Determine the [x, y] coordinate at the center of the cell enclosing the given text.  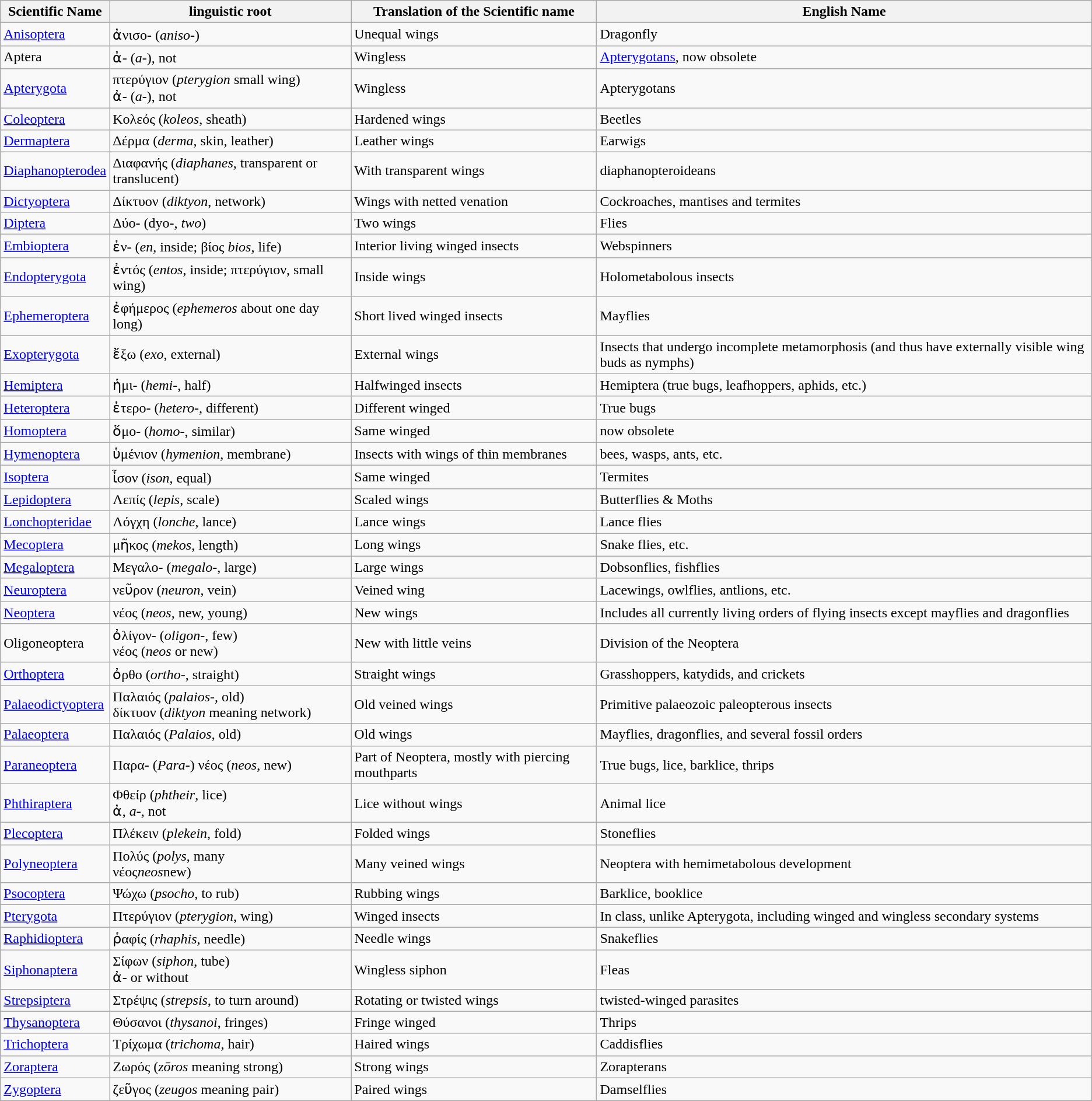
diaphanopteroideans [844, 172]
Insects that undergo incomplete metamorphosis (and thus have externally visible wing buds as nymphs) [844, 354]
Wings with netted venation [474, 201]
Thrips [844, 1022]
Snake flies, etc. [844, 545]
Grasshoppers, katydids, and crickets [844, 674]
Translation of the Scientific name [474, 12]
Diptera [55, 223]
Homoptera [55, 431]
Division of the Neoptera [844, 643]
Part of Neoptera, mostly with piercing mouthparts [474, 764]
Earwigs [844, 141]
Paraneoptera [55, 764]
ἔξω (exo, external) [230, 354]
Παλαιός (Palaios, old) [230, 735]
ζεῦγος (zeugos meaning pair) [230, 1089]
Includes all currently living orders of flying insects except mayflies and dragonflies [844, 613]
ἑτερο- (hetero-, different) [230, 408]
Lacewings, owlflies, antlions, etc. [844, 590]
Lance flies [844, 522]
Pterygota [55, 916]
Στρέψις (strepsis, to turn around) [230, 1000]
ὀρθο (ortho-, straight) [230, 674]
Hemiptera (true bugs, leafhoppers, aphids, etc.) [844, 385]
Λόγχη (lonche, lance) [230, 522]
Unequal wings [474, 34]
Δίκτυον (diktyon, network) [230, 201]
Κολεός (koleos, sheath) [230, 118]
Heteroptera [55, 408]
Stoneflies [844, 834]
Many veined wings [474, 864]
Thysanoptera [55, 1022]
Palaeoptera [55, 735]
Coleoptera [55, 118]
Scientific Name [55, 12]
True bugs, lice, barklice, thrips [844, 764]
Winged insects [474, 916]
Megaloptera [55, 567]
Μεγαλο- (megalo-, large) [230, 567]
Πολύς (polys, many νέοςneosnew) [230, 864]
ἐφήμερος (ephemeros about one day long) [230, 316]
Dobsonflies, fishflies [844, 567]
Animal lice [844, 803]
Embioptera [55, 246]
Trichoptera [55, 1044]
Πλέκειν (plekein, fold) [230, 834]
ἀ- (a-), not [230, 57]
Λεπίς (lepis, scale) [230, 499]
Fleas [844, 970]
Polyneoptera [55, 864]
Δέρμα (derma, skin, leather) [230, 141]
Ephemeroptera [55, 316]
Old wings [474, 735]
Παλαιός (palaios-, old) δίκτυον (diktyon meaning network) [230, 705]
Oligoneoptera [55, 643]
Psocoptera [55, 894]
In class, unlike Apterygota, including winged and wingless secondary systems [844, 916]
Scaled wings [474, 499]
Lance wings [474, 522]
Dictyoptera [55, 201]
Zorapterans [844, 1067]
Halfwinged insects [474, 385]
Inside wings [474, 277]
English Name [844, 12]
Diaphanopterodea [55, 172]
True bugs [844, 408]
Leather wings [474, 141]
πτερύγιον (pterygion small wing) ἀ- (a-), not [230, 89]
Exopterygota [55, 354]
Mayflies, dragonflies, and several fossil orders [844, 735]
Wingless siphon [474, 970]
Fringe winged [474, 1022]
Hymenoptera [55, 454]
Dermaptera [55, 141]
External wings [474, 354]
νεῦρον (neuron, vein) [230, 590]
Zygoptera [55, 1089]
Lepidoptera [55, 499]
Beetles [844, 118]
Old veined wings [474, 705]
Neuroptera [55, 590]
μῆκος (mekos, length) [230, 545]
Caddisflies [844, 1044]
Φθείρ (phtheir, lice) ἀ, a-, not [230, 803]
Needle wings [474, 939]
Neoptera with hemimetabolous development [844, 864]
Ψώχω (psocho, to rub) [230, 894]
ἐν- (en, inside; βίος bios, life) [230, 246]
Webspinners [844, 246]
Mayflies [844, 316]
Neoptera [55, 613]
Παρα- (Para-) νέος (neos, new) [230, 764]
Primitive palaeozoic paleopterous insects [844, 705]
Holometabolous insects [844, 277]
Insects with wings of thin membranes [474, 454]
bees, wasps, ants, etc. [844, 454]
Lonchopteridae [55, 522]
Rotating or twisted wings [474, 1000]
Termites [844, 477]
Δύο- (dyo-, two) [230, 223]
νέος (neos, new, young) [230, 613]
ὀλίγον- (oligon-, few) νέος (neos or new) [230, 643]
Hardened wings [474, 118]
Veined wing [474, 590]
Flies [844, 223]
Short lived winged insects [474, 316]
Mecoptera [55, 545]
Snakeflies [844, 939]
ὅμο- (homo-, similar) [230, 431]
Phthiraptera [55, 803]
Σίφων (siphon, tube) ἀ- or without [230, 970]
Barklice, booklice [844, 894]
Θύσανοι (thysanoi, fringes) [230, 1022]
Plecoptera [55, 834]
Apterygotans, now obsolete [844, 57]
Long wings [474, 545]
Τρίχωμα (trichoma, hair) [230, 1044]
Strong wings [474, 1067]
Haired wings [474, 1044]
twisted-winged parasites [844, 1000]
now obsolete [844, 431]
ἐντός (entos, inside; πτερύγιον, small wing) [230, 277]
Folded wings [474, 834]
Interior living winged insects [474, 246]
Cockroaches, mantises and termites [844, 201]
Strepsiptera [55, 1000]
Ζωρός (zōros meaning strong) [230, 1067]
ἡμι- (hemi-, half) [230, 385]
ῥαφίς (rhaphis, needle) [230, 939]
Orthoptera [55, 674]
With transparent wings [474, 172]
Apterygota [55, 89]
ἀνισο- (aniso-) [230, 34]
Paired wings [474, 1089]
Zoraptera [55, 1067]
Hemiptera [55, 385]
Large wings [474, 567]
Different winged [474, 408]
Lice without wings [474, 803]
Rubbing wings [474, 894]
ὑμένιον (hymenion, membrane) [230, 454]
linguistic root [230, 12]
Anisoptera [55, 34]
Isoptera [55, 477]
Siphonaptera [55, 970]
Aptera [55, 57]
Διαφανής (diaphanes, transparent or translucent) [230, 172]
Two wings [474, 223]
Endopterygota [55, 277]
Πτερύγιον (pterygion, wing) [230, 916]
New with little veins [474, 643]
Apterygotans [844, 89]
ἶσον (ison, equal) [230, 477]
New wings [474, 613]
Dragonfly [844, 34]
Butterflies & Moths [844, 499]
Palaeodictyoptera [55, 705]
Raphidioptera [55, 939]
Damselflies [844, 1089]
Straight wings [474, 674]
